Return the [X, Y] coordinate for the center point of the cell that contains the specified text.  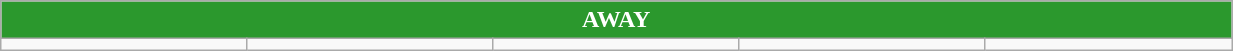
AWAY [616, 20]
